From the cell containing the given text, extract its center point as [X, Y] coordinate. 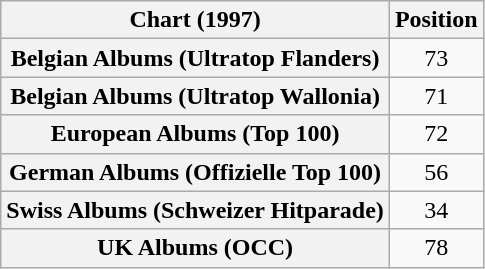
73 [436, 58]
Swiss Albums (Schweizer Hitparade) [196, 210]
Chart (1997) [196, 20]
European Albums (Top 100) [196, 134]
56 [436, 172]
71 [436, 96]
UK Albums (OCC) [196, 248]
78 [436, 248]
Belgian Albums (Ultratop Wallonia) [196, 96]
German Albums (Offizielle Top 100) [196, 172]
72 [436, 134]
Belgian Albums (Ultratop Flanders) [196, 58]
34 [436, 210]
Position [436, 20]
